Identify which cell holds the provided text, then report its [X, Y] central coordinate. 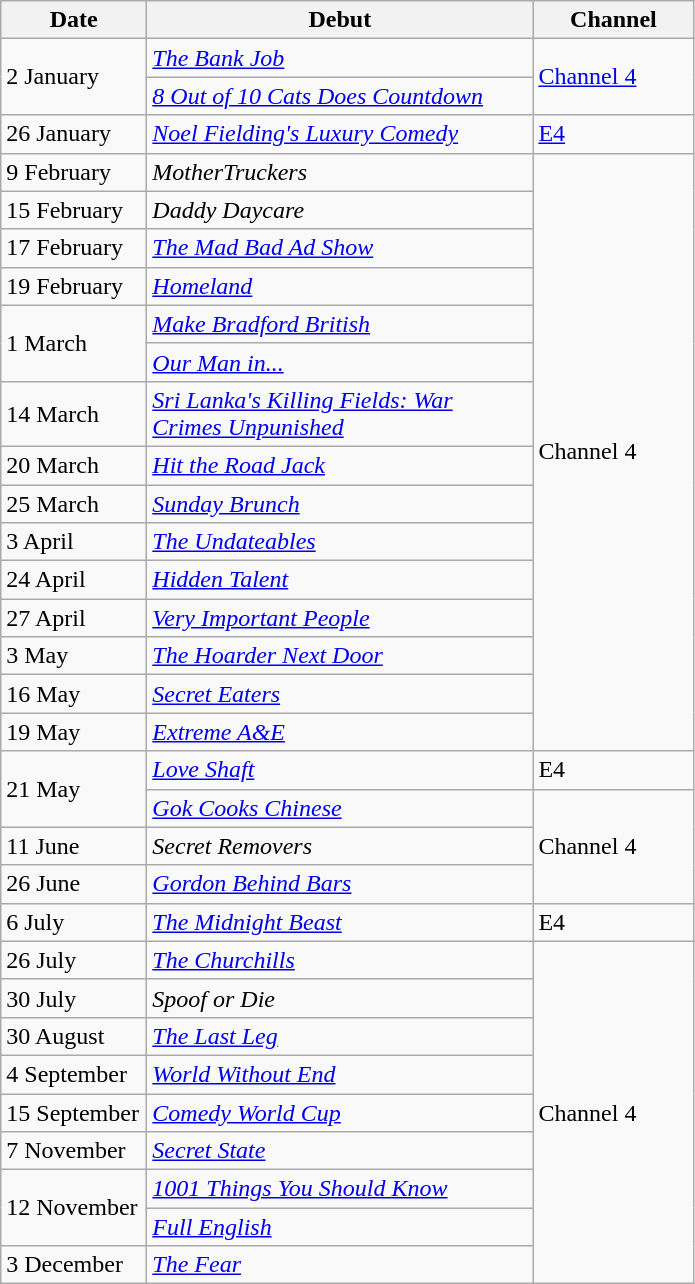
21 May [74, 789]
27 April [74, 618]
14 March [74, 414]
30 August [74, 1036]
3 May [74, 656]
2 January [74, 77]
16 May [74, 694]
12 November [74, 1208]
The Midnight Beast [340, 922]
17 February [74, 248]
8 Out of 10 Cats Does Countdown [340, 96]
The Hoarder Next Door [340, 656]
15 September [74, 1113]
Gordon Behind Bars [340, 884]
Date [74, 20]
Hidden Talent [340, 580]
26 June [74, 884]
Debut [340, 20]
The Fear [340, 1265]
26 January [74, 134]
25 March [74, 503]
Make Bradford British [340, 324]
Sri Lanka's Killing Fields: War Crimes Unpunished [340, 414]
Hit the Road Jack [340, 465]
6 July [74, 922]
Very Important People [340, 618]
9 February [74, 172]
Love Shaft [340, 770]
Extreme A&E [340, 732]
7 November [74, 1151]
The Bank Job [340, 58]
Secret State [340, 1151]
Our Man in... [340, 362]
Full English [340, 1227]
19 May [74, 732]
24 April [74, 580]
1 March [74, 343]
15 February [74, 210]
MotherTruckers [340, 172]
World Without End [340, 1074]
1001 Things You Should Know [340, 1189]
The Last Leg [340, 1036]
19 February [74, 286]
The Undateables [340, 542]
Homeland [340, 286]
The Churchills [340, 960]
Spoof or Die [340, 998]
20 March [74, 465]
3 April [74, 542]
30 July [74, 998]
Gok Cooks Chinese [340, 808]
Daddy Daycare [340, 210]
11 June [74, 846]
4 September [74, 1074]
Comedy World Cup [340, 1113]
3 December [74, 1265]
26 July [74, 960]
Noel Fielding's Luxury Comedy [340, 134]
Secret Eaters [340, 694]
The Mad Bad Ad Show [340, 248]
Sunday Brunch [340, 503]
Channel [614, 20]
Secret Removers [340, 846]
